From the cell containing the given text, extract its center point as (x, y) coordinate. 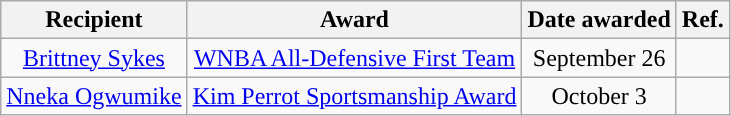
Nneka Ogwumike (94, 96)
Brittney Sykes (94, 58)
Kim Perrot Sportsmanship Award (354, 96)
Recipient (94, 20)
September 26 (599, 58)
Award (354, 20)
WNBA All-Defensive First Team (354, 58)
Date awarded (599, 20)
October 3 (599, 96)
Ref. (702, 20)
